Locate the cell with the specified text and output its [x, y] center coordinate. 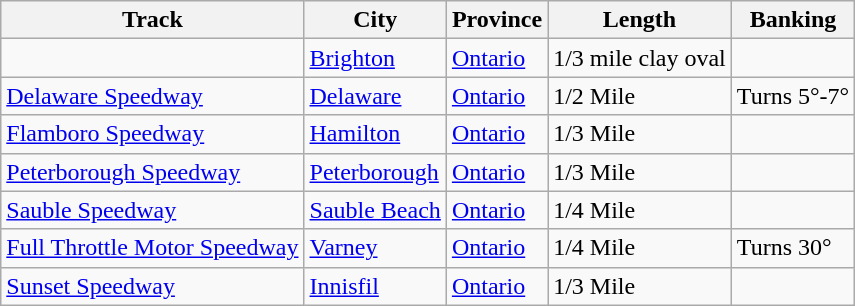
Hamilton [375, 134]
Varney [375, 248]
Track [152, 20]
Delaware Speedway [152, 96]
Banking [792, 20]
Turns 5°-7° [792, 96]
Sauble Speedway [152, 210]
Brighton [375, 58]
Turns 30° [792, 248]
City [375, 20]
Flamboro Speedway [152, 134]
Sunset Speedway [152, 286]
Peterborough Speedway [152, 172]
1/3 mile clay oval [640, 58]
Length [640, 20]
Peterborough [375, 172]
1/2 Mile [640, 96]
Innisfil [375, 286]
Province [496, 20]
Full Throttle Motor Speedway [152, 248]
Delaware [375, 96]
Sauble Beach [375, 210]
